Locate the cell with the specified text and output its (X, Y) center coordinate. 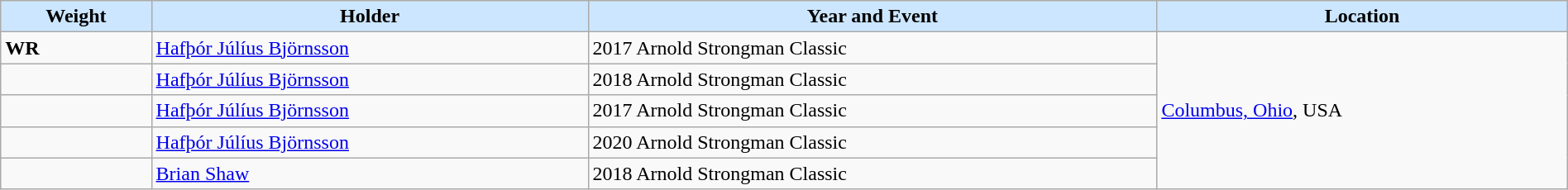
Columbus, Ohio, USA (1362, 111)
Weight (76, 17)
2020 Arnold Strongman Classic (872, 142)
Holder (370, 17)
Location (1362, 17)
Year and Event (872, 17)
WR (76, 48)
Brian Shaw (370, 173)
